Extract the (x, y) coordinate from the center of the cell holding the provided text.  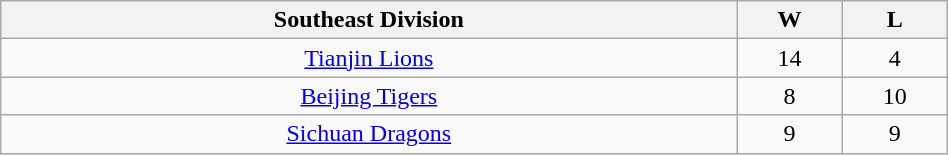
Southeast Division (369, 20)
14 (790, 58)
4 (894, 58)
Sichuan Dragons (369, 134)
Beijing Tigers (369, 96)
W (790, 20)
10 (894, 96)
8 (790, 96)
L (894, 20)
Tianjin Lions (369, 58)
